Detect which cell encompasses the target text, then output its (x, y) center coordinate. 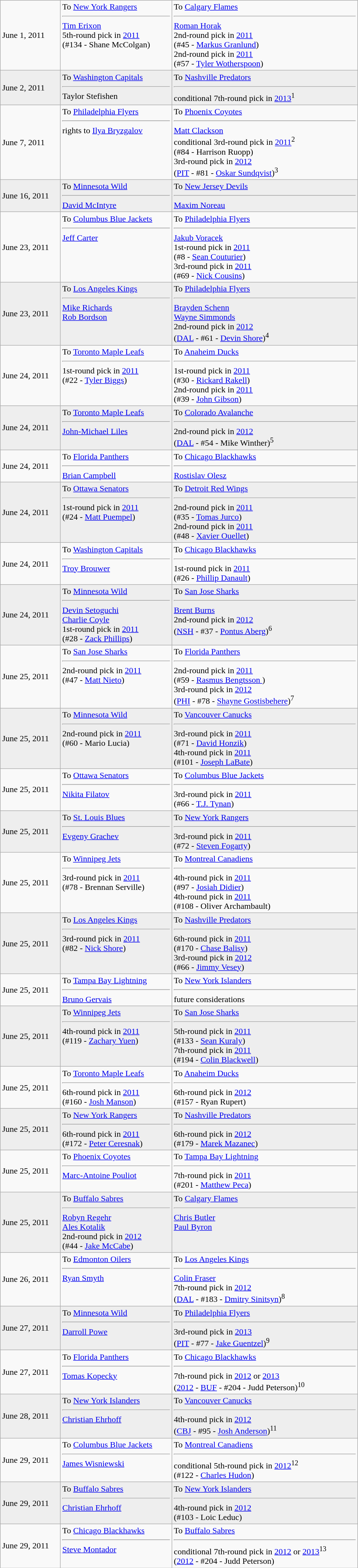
June 7, 2011 (30, 142)
To San Jose Sharks2nd-round pick in 2011(#47 - Matt Nieto) (116, 677)
To Detroit Red Wings2nd-round pick in 2011(#35 - Tomas Jurco)2nd-round pick in 2011(#48 - Xavier Ouellet) (265, 513)
To Columbus Blue JacketsJeff Carter (116, 247)
To Calgary FlamesChris ButlerPaul Byron (265, 1222)
June 26, 2011 (30, 1279)
To New York Rangers3rd-round pick in 2011(#72 - Steven Fogarty) (265, 832)
To Los Angeles Kings3rd-round pick in 2011(#82 - Nick Shore) (116, 943)
To Chicago Blackhawks1st-round pick in 2011(#26 - Phillip Danault) (265, 564)
To Calgary FlamesRoman Horak2nd-round pick in 2011(#45 - Markus Granlund)2nd-round pick in 2011(#57 - Tyler Wotherspoon) (265, 35)
To Washington CapitalsTroy Brouwer (116, 564)
June 16, 2011 (30, 196)
To New York Islanders4th-round pick in 2012(#103 - Loic Leduc) (265, 1503)
To Phoenix CoyotesMatt Clacksonconditional 3rd-round pick in 20112(#84 - Harrison Ruopp)3rd-round pick in 2012(PIT - #81 - Oskar Sundqvist)3 (265, 142)
To Minnesota Wild2nd-round pick in 2011(#60 - Mario Lucia) (116, 738)
To Florida PanthersTomas Kopecky (116, 1372)
To Ottawa SenatorsNikita Filatov (116, 790)
To New Jersey DevilsMaxim Noreau (265, 196)
To New York Islandersfuture considerations (265, 990)
To Philadelphia Flyersrights to Ilya Bryzgalov (116, 142)
To Minnesota WildDarroll Powe (116, 1328)
To New York RangersTim Erixon5th-round pick in 2011(#134 - Shane McColgan) (116, 35)
To Los Angeles KingsMike RichardsRob Bordson (116, 314)
To Minnesota WildDevin SetoguchiCharlie Coyle1st-round pick in 2011(#28 - Zack Phillips) (116, 615)
To Winnipeg Jets3rd-round pick in 2011(#78 - Brennan Serville) (116, 883)
To Philadelphia Flyers3rd-round pick in 2013(PIT - #77 - Jake Guentzel)9 (265, 1328)
To Toronto Maple LeafsJohn-Michael Liles (116, 428)
To Anaheim Ducks6th-round pick in 2012(#157 - Ryan Rupert) (265, 1088)
To Vancouver Canucks4th-round pick in 2012(CBJ - #95 - Josh Anderson)11 (265, 1416)
To New York Rangers6th-round pick in 2011(#172 - Peter Ceresnak) (116, 1129)
June 2, 2011 (30, 88)
June 1, 2011 (30, 35)
To Los Angeles KingsColin Fraser7th-round pick in 2012(DAL - #183 - Dmitry Sinitsyn)8 (265, 1279)
To Philadelphia FlyersJakub Voracek1st-round pick in 2011(#8 - Sean Couturier)3rd-round pick in 2011(#69 - Nick Cousins) (265, 247)
To Buffalo SabresRobyn RegehrAles Kotalik2nd-round pick in 2012(#44 - Jake McCabe) (116, 1222)
June 28, 2011 (30, 1416)
To Chicago BlackhawksRostislav Olesz (265, 466)
To Chicago BlackhawksSteve Montador (116, 1546)
To Tampa Bay LightningBruno Gervais (116, 990)
To Tampa Bay Lightning7th-round pick in 2011(#201 - Matthew Peca) (265, 1171)
To Vancouver Canucks3rd-round pick in 2011(#71 - David Honzik)4th-round pick in 2011(#101 - Joseph LaBate) (265, 738)
To Chicago Blackhawks7th-round pick in 2012 or 2013(2012 - BUF - #204 - Judd Peterson)10 (265, 1372)
To Toronto Maple Leafs6th-round pick in 2011(#160 - Josh Manson) (116, 1088)
To Buffalo SabresChristian Ehrhoff (116, 1503)
To Washington CapitalsTaylor Stefishen (116, 88)
To Winnipeg Jets4th-round pick in 2011(#119 - Zachary Yuen) (116, 1036)
To Anaheim Ducks1st-round pick in 2011(#30 - Rickard Rakell)2nd-round pick in 2011(#39 - John Gibson) (265, 375)
To Florida PanthersBrian Campbell (116, 466)
To Montreal Canadiens4th-round pick in 2011(#97 - Josiah Didier)4th-round pick in 2011(#108 - Oliver Archambault) (265, 883)
To Nashville Predators6th-round pick in 2012(#179 - Marek Mazanec) (265, 1129)
To San Jose Sharks5th-round pick in 2011(#133 - Sean Kuraly)7th-round pick in 2011(#194 - Colin Blackwell) (265, 1036)
To Toronto Maple Leafs1st-round pick in 2011(#22 - Tyler Biggs) (116, 375)
To Nashville Predatorsconditional 7th-round pick in 20131 (265, 88)
To Philadelphia FlyersBrayden SchennWayne Simmonds2nd-round pick in 2012(DAL - #61 - Devin Shore)4 (265, 314)
To Buffalo Sabresconditional 7th-round pick in 2012 or 201313(2012 - #204 - Judd Peterson) (265, 1546)
To New York IslandersChristian Ehrhoff (116, 1416)
To Nashville Predators6th-round pick in 2011(#170 - Chase Balisy)3rd-round pick in 2012(#66 - Jimmy Vesey) (265, 943)
To Minnesota WildDavid McIntyre (116, 196)
To St. Louis BluesEvgeny Grachev (116, 832)
To Columbus Blue JacketsJames Wisniewski (116, 1460)
To Florida Panthers2nd-round pick in 2011(#59 - Rasmus Bengtsson )3rd-round pick in 2012(PHI - #78 - Shayne Gostisbehere)7 (265, 677)
To San Jose SharksBrent Burns2nd-round pick in 2012(NSH - #37 - Pontus Aberg)6 (265, 615)
To Edmonton OilersRyan Smyth (116, 1279)
To Colorado Avalanche2nd-round pick in 2012(DAL - #54 - Mike Winther)5 (265, 428)
To Phoenix CoyotesMarc-Antoine Pouliot (116, 1171)
To Columbus Blue Jackets3rd-round pick in 2011(#66 - T.J. Tynan) (265, 790)
To Ottawa Senators1st-round pick in 2011(#24 - Matt Puempel) (116, 513)
To Montreal Canadiensconditional 5th-round pick in 201212(#122 - Charles Hudon) (265, 1460)
